Pinpoint the cell where the given text exists, returning its [x, y] midpoint coordinate. 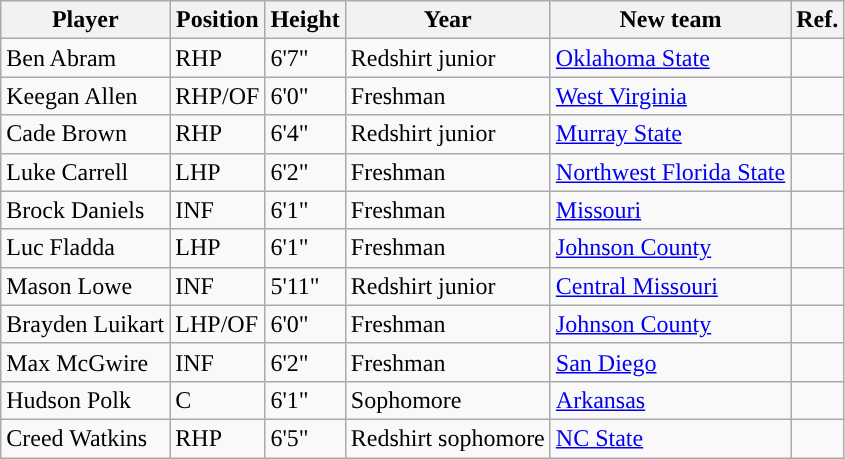
Mason Lowe [86, 286]
6'7" [305, 58]
Height [305, 20]
West Virginia [670, 96]
5'11" [305, 286]
6'4" [305, 134]
Missouri [670, 210]
San Diego [670, 362]
C [218, 400]
6'5" [305, 438]
RHP/OF [218, 96]
Murray State [670, 134]
New team [670, 20]
Oklahoma State [670, 58]
Redshirt sophomore [448, 438]
Luke Carrell [86, 172]
Sophomore [448, 400]
Player [86, 20]
Hudson Polk [86, 400]
Northwest Florida State [670, 172]
NC State [670, 438]
LHP/OF [218, 324]
Max McGwire [86, 362]
Luc Fladda [86, 248]
Brock Daniels [86, 210]
Year [448, 20]
Brayden Luikart [86, 324]
Arkansas [670, 400]
Ref. [818, 20]
Creed Watkins [86, 438]
Central Missouri [670, 286]
Cade Brown [86, 134]
Keegan Allen [86, 96]
Position [218, 20]
Ben Abram [86, 58]
